Extract the (x, y) coordinate from the center of the cell holding the provided text.  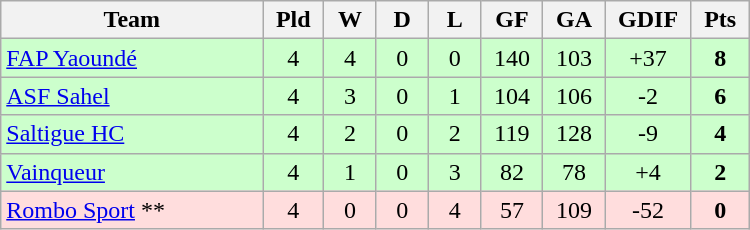
W (350, 20)
GF (512, 20)
6 (720, 96)
78 (574, 172)
Pts (720, 20)
119 (512, 134)
104 (512, 96)
106 (574, 96)
-52 (648, 210)
Team (132, 20)
L (454, 20)
-9 (648, 134)
GDIF (648, 20)
D (402, 20)
128 (574, 134)
+37 (648, 58)
Saltigue HC (132, 134)
FAP Yaoundé (132, 58)
82 (512, 172)
103 (574, 58)
57 (512, 210)
109 (574, 210)
Pld (294, 20)
140 (512, 58)
Rombo Sport ** (132, 210)
ASF Sahel (132, 96)
8 (720, 58)
GA (574, 20)
-2 (648, 96)
+4 (648, 172)
Vainqueur (132, 172)
